Capture the cell that displays the provided text and extract its (x, y) central coordinate. 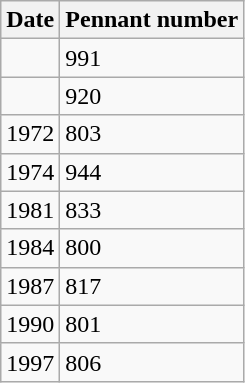
920 (152, 96)
1997 (30, 362)
833 (152, 210)
1987 (30, 286)
806 (152, 362)
803 (152, 134)
801 (152, 324)
1981 (30, 210)
991 (152, 58)
Pennant number (152, 20)
1974 (30, 172)
1984 (30, 248)
800 (152, 248)
1990 (30, 324)
Date (30, 20)
944 (152, 172)
817 (152, 286)
1972 (30, 134)
